Locate the cell with the specified text and output its (X, Y) center coordinate. 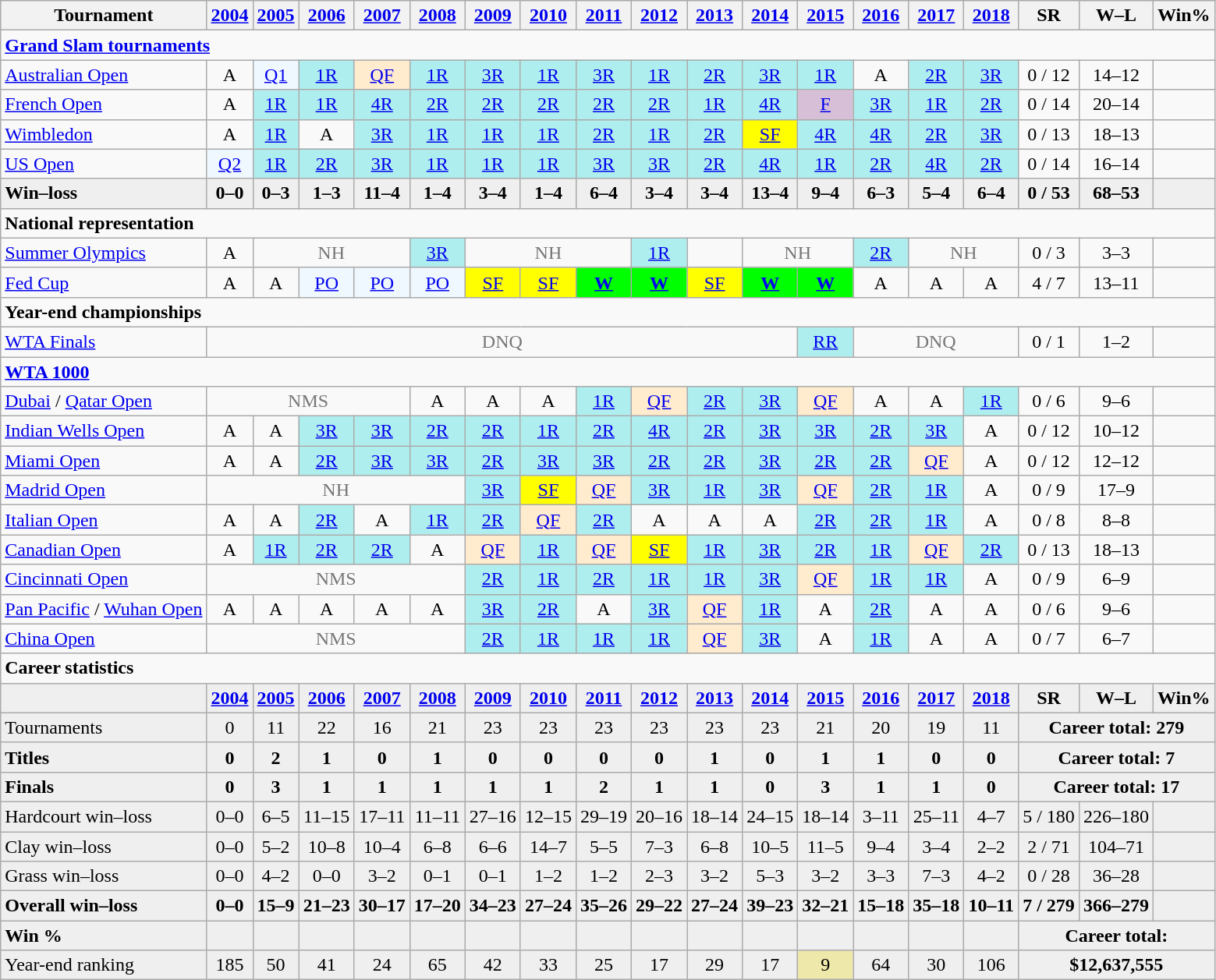
64 (881, 965)
Career total: 7 (1117, 757)
14–12 (1115, 75)
42 (493, 965)
50 (276, 965)
29–22 (660, 906)
Tournament (104, 16)
5–4 (936, 193)
39–23 (771, 906)
24 (382, 965)
Wimbledon (104, 134)
32–21 (825, 906)
14–7 (548, 846)
15–9 (276, 906)
13–11 (1115, 282)
41 (326, 965)
10–4 (382, 846)
Win–loss (104, 193)
21–23 (326, 906)
6–9 (1115, 579)
Canadian Open (104, 550)
$12,637,555 (1117, 965)
Hardcourt win–loss (104, 816)
French Open (104, 104)
10–5 (771, 846)
16 (382, 727)
4 / 7 (1049, 282)
RR (825, 341)
13–4 (771, 193)
17–11 (382, 816)
68–53 (1115, 193)
Career total: (1117, 936)
35–18 (936, 906)
Fed Cup (104, 282)
7 / 279 (1049, 906)
5 / 180 (1049, 816)
11–11 (437, 816)
Q1 (276, 75)
17–9 (1115, 490)
25–11 (936, 816)
5–2 (276, 846)
27–16 (493, 816)
0 / 28 (1049, 876)
185 (229, 965)
30–17 (382, 906)
106 (991, 965)
65 (437, 965)
Career total: 279 (1117, 727)
0 / 8 (1049, 520)
104–71 (1115, 846)
6–3 (881, 193)
Cincinnati Open (104, 579)
12–12 (1115, 461)
0 / 1 (1049, 341)
2 / 71 (1049, 846)
24–15 (771, 816)
17–20 (437, 906)
Grand Slam tournaments (608, 45)
0–3 (276, 193)
WTA Finals (104, 341)
10–11 (991, 906)
Australian Open (104, 75)
Finals (104, 787)
WTA 1000 (608, 372)
6–7 (1115, 639)
10–8 (326, 846)
Pan Pacific / Wuhan Open (104, 609)
Indian Wells Open (104, 431)
34–23 (493, 906)
Overall win–loss (104, 906)
6–6 (493, 846)
22 (326, 727)
4–7 (991, 816)
Q2 (229, 164)
9 (825, 965)
Win % (104, 936)
US Open (104, 164)
6–5 (276, 816)
0 / 3 (1049, 253)
F (825, 104)
2–2 (991, 846)
33 (548, 965)
366–279 (1115, 906)
226–180 (1115, 816)
8–8 (1115, 520)
Italian Open (104, 520)
11–5 (825, 846)
Madrid Open (104, 490)
5–5 (604, 846)
10–12 (1115, 431)
20 (881, 727)
2–3 (660, 876)
Clay win–loss (104, 846)
11–4 (382, 193)
National representation (608, 223)
12–15 (548, 816)
16–14 (1115, 164)
Year-end championships (608, 312)
35–26 (604, 906)
30 (936, 965)
29 (714, 965)
Miami Open (104, 461)
20–14 (1115, 104)
Career total: 17 (1117, 787)
29–19 (604, 816)
Career statistics (608, 668)
Year-end ranking (104, 965)
Tournaments (104, 727)
1–3 (326, 193)
Grass win–loss (104, 876)
36–28 (1115, 876)
15–18 (881, 906)
3–11 (881, 816)
Summer Olympics (104, 253)
Titles (104, 757)
0 / 53 (1049, 193)
Dubai / Qatar Open (104, 402)
20–16 (660, 816)
19 (936, 727)
5–3 (771, 876)
China Open (104, 639)
11–15 (326, 816)
25 (604, 965)
0 / 7 (1049, 639)
